Output the [X, Y] coordinate of the center of the cell containing the given text.  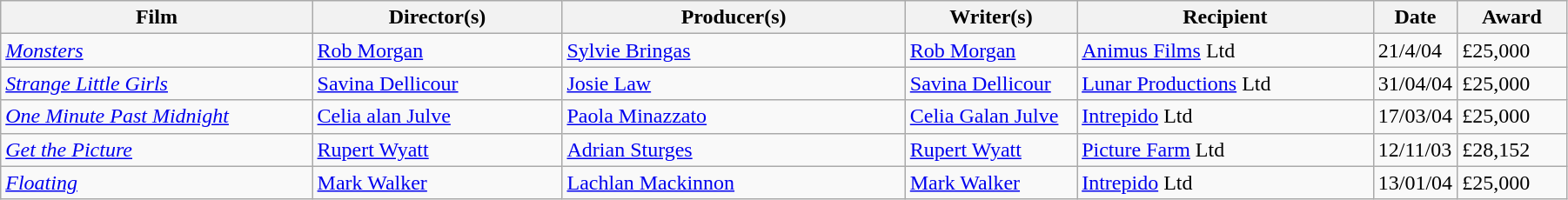
Celia Galan Julve [990, 117]
21/4/04 [1415, 50]
Writer(s) [990, 17]
17/03/04 [1415, 117]
Date [1415, 17]
12/11/03 [1415, 150]
Picture Farm Ltd [1225, 150]
One Minute Past Midnight [157, 117]
Strange Little Girls [157, 83]
Celia alan Julve [437, 117]
Paola Minazzato [734, 117]
Get the Picture [157, 150]
Lachlan Mackinnon [734, 183]
Adrian Sturges [734, 150]
Lunar Productions Ltd [1225, 83]
Sylvie Bringas [734, 50]
Josie Law [734, 83]
31/04/04 [1415, 83]
£28,152 [1512, 150]
Award [1512, 17]
Recipient [1225, 17]
Monsters [157, 50]
13/01/04 [1415, 183]
Floating [157, 183]
Film [157, 17]
Producer(s) [734, 17]
Animus Films Ltd [1225, 50]
Director(s) [437, 17]
